Return [X, Y] of the center of cell containing provided text 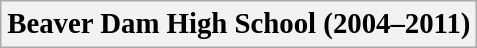
Beaver Dam High School (2004–2011) [239, 24]
